Capture the cell that displays the provided text and extract its (X, Y) central coordinate. 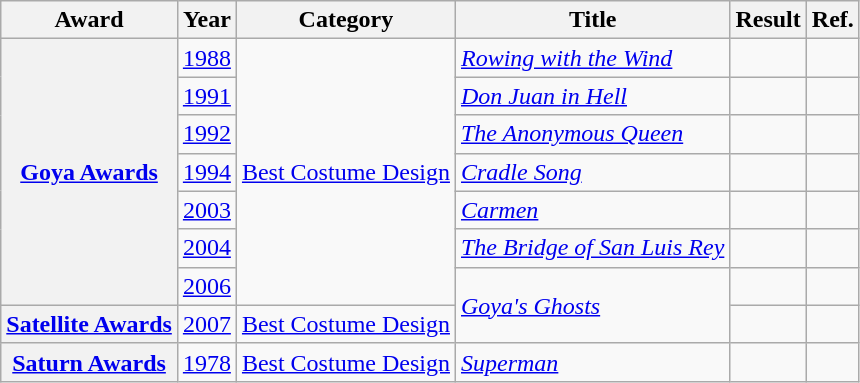
1978 (206, 362)
1991 (206, 96)
Award (90, 20)
Goya Awards (90, 172)
Satellite Awards (90, 324)
2006 (206, 286)
Superman (592, 362)
Saturn Awards (90, 362)
The Bridge of San Luis Rey (592, 248)
Title (592, 20)
Ref. (832, 20)
1992 (206, 134)
Cradle Song (592, 172)
Category (346, 20)
Year (206, 20)
2004 (206, 248)
Don Juan in Hell (592, 96)
1994 (206, 172)
2007 (206, 324)
Rowing with the Wind (592, 58)
1988 (206, 58)
Carmen (592, 210)
Result (768, 20)
The Anonymous Queen (592, 134)
2003 (206, 210)
Goya's Ghosts (592, 305)
